Identify which cell holds the provided text, then report its (X, Y) central coordinate. 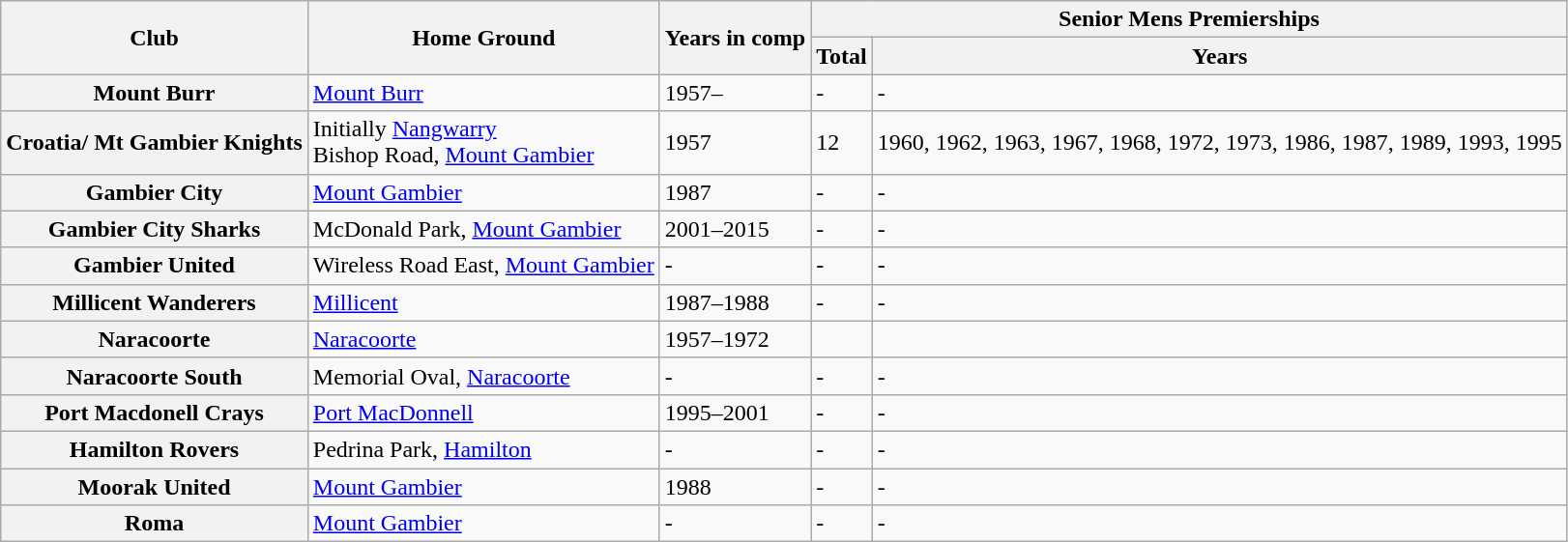
Wireless Road East, Mount Gambier (483, 266)
Years (1220, 56)
1957– (735, 93)
Gambier City Sharks (155, 229)
Port Macdonell Crays (155, 413)
Senior Mens Premierships (1189, 19)
1995–2001 (735, 413)
12 (842, 143)
McDonald Park, Mount Gambier (483, 229)
Naracoorte South (155, 376)
Hamilton Rovers (155, 449)
1957 (735, 143)
Millicent Wanderers (155, 302)
Total (842, 56)
Moorak United (155, 486)
1957–1972 (735, 339)
Club (155, 38)
Initially NangwarryBishop Road, Mount Gambier (483, 143)
Roma (155, 524)
2001–2015 (735, 229)
Gambier City (155, 192)
Port MacDonnell (483, 413)
Memorial Oval, Naracoorte (483, 376)
Millicent (483, 302)
1987 (735, 192)
Pedrina Park, Hamilton (483, 449)
Home Ground (483, 38)
Croatia/ Mt Gambier Knights (155, 143)
Years in comp (735, 38)
1987–1988 (735, 302)
1988 (735, 486)
1960, 1962, 1963, 1967, 1968, 1972, 1973, 1986, 1987, 1989, 1993, 1995 (1220, 143)
Gambier United (155, 266)
